Search for the cell housing the specified text and yield its [X, Y] center coordinate. 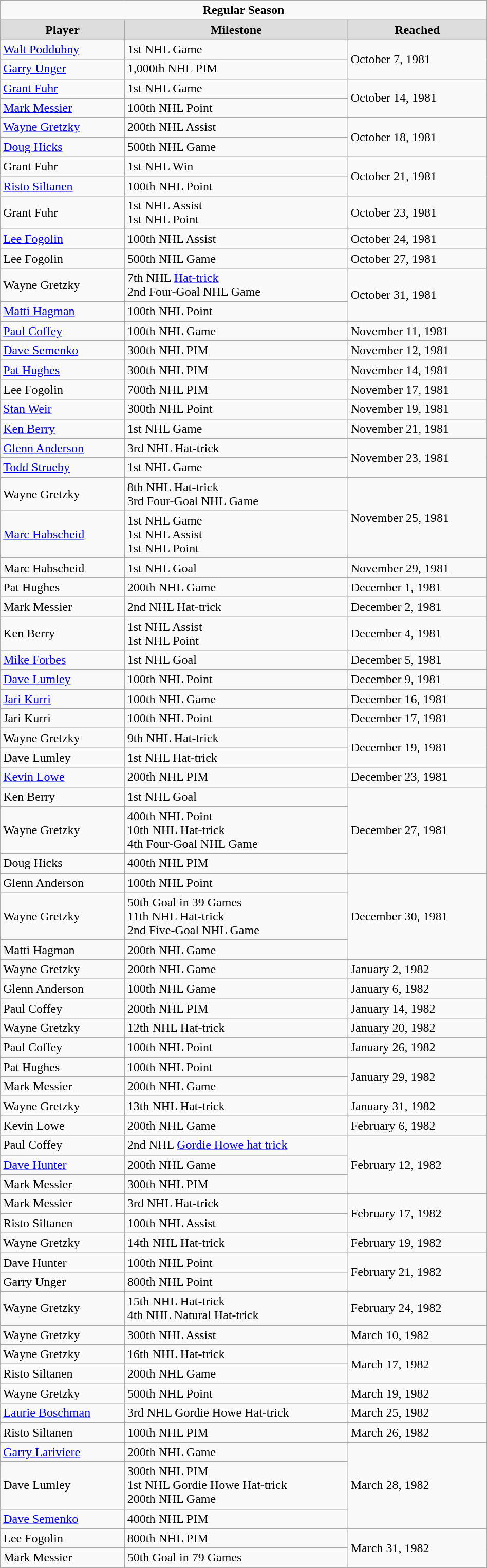
300th NHL PIM1st NHL Gordie Howe Hat-trick200th NHL Game [236, 1485]
March 10, 1982 [417, 1335]
December 4, 1981 [417, 633]
Milestone [236, 30]
15th NHL Hat-trick4th NHL Natural Hat-trick [236, 1308]
Garry Lariviere [63, 1452]
October 18, 1981 [417, 137]
February 6, 1982 [417, 1126]
October 31, 1981 [417, 295]
13th NHL Hat-trick [236, 1106]
November 17, 1981 [417, 390]
Stan Weir [63, 409]
9th NHL Hat-trick [236, 738]
700th NHL PIM [236, 390]
October 14, 1981 [417, 98]
October 27, 1981 [417, 258]
February 12, 1982 [417, 1165]
February 24, 1982 [417, 1308]
March 28, 1982 [417, 1485]
200th NHL Assist [236, 127]
January 31, 1982 [417, 1106]
7th NHL Hat-trick2nd Four-Goal NHL Game [236, 285]
December 1, 1981 [417, 587]
October 23, 1981 [417, 212]
February 19, 1982 [417, 1243]
November 21, 1981 [417, 429]
March 26, 1982 [417, 1433]
January 2, 1982 [417, 969]
Laurie Boschman [63, 1413]
December 5, 1981 [417, 660]
October 24, 1981 [417, 239]
1,000th NHL PIM [236, 69]
November 11, 1981 [417, 331]
Todd Strueby [63, 468]
100th NHL PIM [236, 1433]
December 23, 1981 [417, 777]
December 16, 1981 [417, 699]
November 29, 1981 [417, 568]
Reached [417, 30]
300th NHL Assist [236, 1335]
Player [63, 30]
February 17, 1982 [417, 1213]
500th NHL Point [236, 1393]
1st NHL Game1st NHL Assist1st NHL Point [236, 534]
January 20, 1982 [417, 1028]
January 6, 1982 [417, 989]
50th Goal in 39 Games11th NHL Hat-trick2nd Five-Goal NHL Game [236, 916]
November 14, 1981 [417, 370]
800th NHL Point [236, 1282]
February 21, 1982 [417, 1272]
12th NHL Hat-trick [236, 1028]
14th NHL Hat-trick [236, 1243]
March 31, 1982 [417, 1548]
2nd NHL Hat-trick [236, 607]
8th NHL Hat-trick3rd Four-Goal NHL Game [236, 494]
400th NHL Point10th NHL Hat-trick4th Four-Goal NHL Game [236, 830]
November 12, 1981 [417, 351]
1st NHL Hat-trick [236, 758]
Walt Poddubny [63, 49]
300th NHL Point [236, 409]
January 29, 1982 [417, 1077]
December 19, 1981 [417, 748]
March 25, 1982 [417, 1413]
16th NHL Hat-trick [236, 1354]
January 14, 1982 [417, 1009]
2nd NHL Gordie Howe hat trick [236, 1145]
November 23, 1981 [417, 458]
January 26, 1982 [417, 1048]
December 9, 1981 [417, 680]
November 25, 1981 [417, 517]
1st NHL Win [236, 166]
October 7, 1981 [417, 59]
Regular Season [243, 10]
3rd NHL Gordie Howe Hat-trick [236, 1413]
December 27, 1981 [417, 830]
October 21, 1981 [417, 176]
November 19, 1981 [417, 409]
March 19, 1982 [417, 1393]
December 17, 1981 [417, 719]
800th NHL PIM [236, 1538]
50th Goal in 79 Games [236, 1558]
March 17, 1982 [417, 1364]
December 30, 1981 [417, 916]
December 2, 1981 [417, 607]
Mike Forbes [63, 660]
